Capture the cell that displays the provided text and extract its [X, Y] central coordinate. 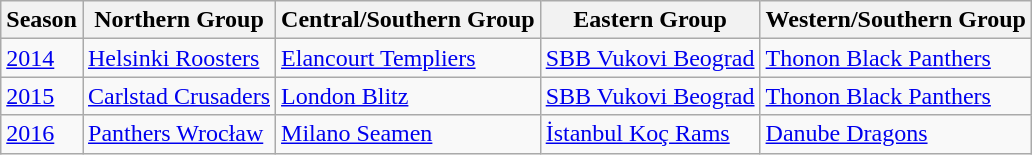
Western/Southern Group [896, 20]
Carlstad Crusaders [178, 96]
2015 [42, 96]
Season [42, 20]
Central/Southern Group [408, 20]
2014 [42, 58]
Eastern Group [650, 20]
2016 [42, 134]
Northern Group [178, 20]
Milano Seamen [408, 134]
Elancourt Templiers [408, 58]
London Blitz [408, 96]
Panthers Wrocław [178, 134]
Danube Dragons [896, 134]
İstanbul Koç Rams [650, 134]
Helsinki Roosters [178, 58]
